Search for the cell housing the specified text and yield its (X, Y) center coordinate. 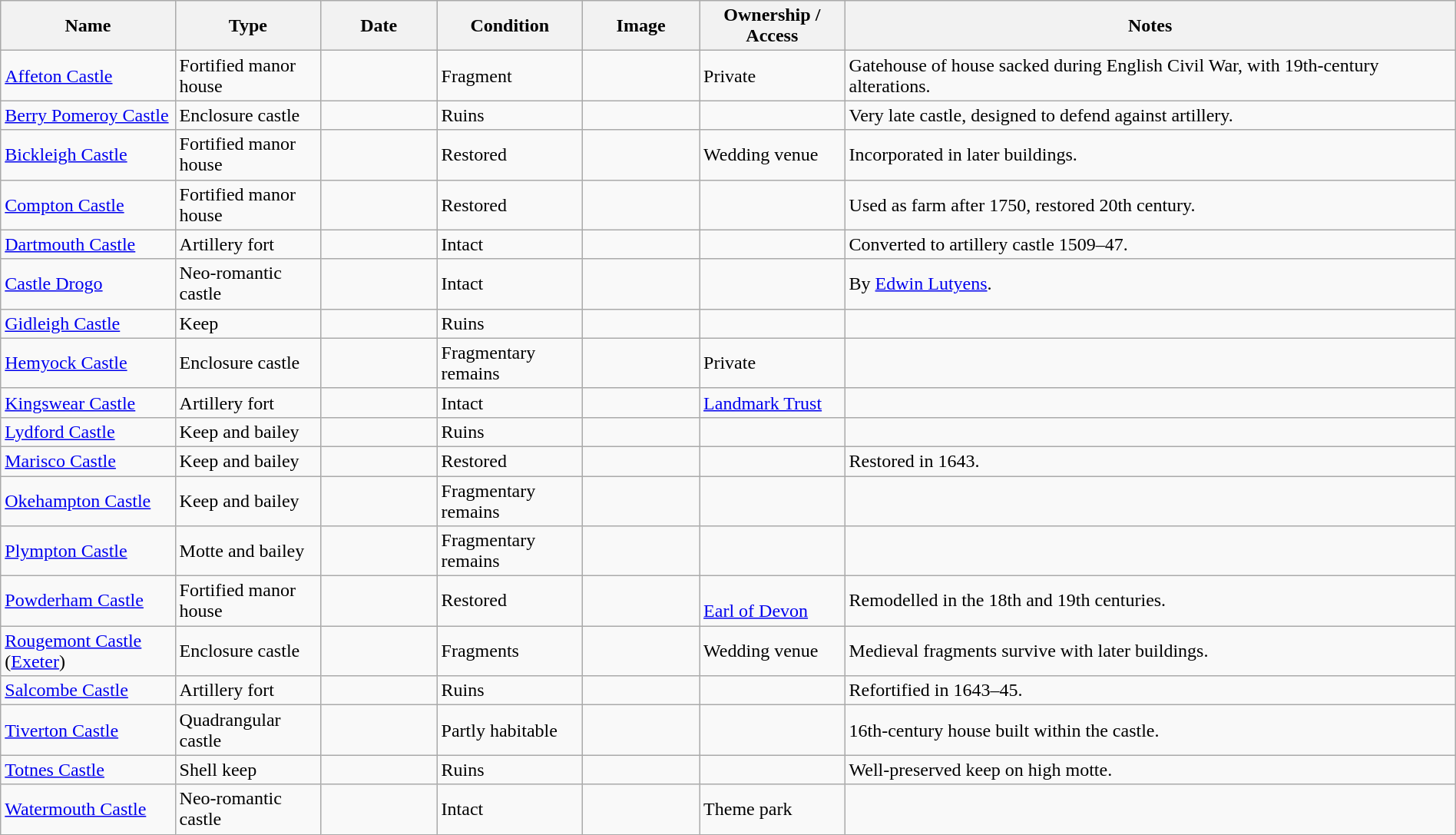
Used as farm after 1750, restored 20th century. (1150, 204)
Type (247, 26)
Castle Drogo (88, 284)
Restored in 1643. (1150, 461)
Rougemont Castle (Exeter) (88, 651)
Bickleigh Castle (88, 155)
Tiverton Castle (88, 730)
Incorporated in later buildings. (1150, 155)
Okehampton Castle (88, 501)
Hemyock Castle (88, 363)
Earl of Devon (773, 601)
Ownership / Access (773, 26)
Salcombe Castle (88, 691)
Gidleigh Castle (88, 323)
Landmark Trust (773, 403)
Gatehouse of house sacked during English Civil War, with 19th-century alterations. (1150, 75)
Totnes Castle (88, 770)
Motte and bailey (247, 552)
Converted to artillery castle 1509–47. (1150, 244)
Berry Pomeroy Castle (88, 115)
Date (379, 26)
Affeton Castle (88, 75)
Lydford Castle (88, 432)
Kingswear Castle (88, 403)
Fragments (510, 651)
Notes (1150, 26)
Condition (510, 26)
Partly habitable (510, 730)
Medieval fragments survive with later buildings. (1150, 651)
Name (88, 26)
16th-century house built within the castle. (1150, 730)
Theme park (773, 810)
By Edwin Lutyens. (1150, 284)
Powderham Castle (88, 601)
Quadrangular castle (247, 730)
Keep (247, 323)
Watermouth Castle (88, 810)
Compton Castle (88, 204)
Plympton Castle (88, 552)
Shell keep (247, 770)
Very late castle, designed to defend against artillery. (1150, 115)
Fragment (510, 75)
Dartmouth Castle (88, 244)
Image (641, 26)
Refortified in 1643–45. (1150, 691)
Remodelled in the 18th and 19th centuries. (1150, 601)
Marisco Castle (88, 461)
Well-preserved keep on high motte. (1150, 770)
